Return the [x, y] coordinate for the center point of the cell that contains the specified text.  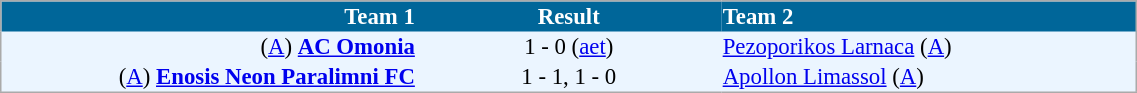
(A) Enosis Neon Paralimni FC [209, 77]
1 - 1, 1 - 0 [568, 77]
Team 1 [209, 16]
Team 2 [929, 16]
Pezoporikos Larnaca (A) [929, 47]
(A) AC Omonia [209, 47]
Result [568, 16]
1 - 0 (aet) [568, 47]
Apollon Limassol (A) [929, 77]
